From the cell containing the given text, extract its center point as [X, Y] coordinate. 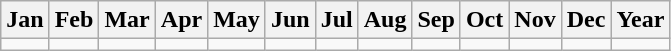
Feb [74, 20]
Year [640, 20]
Apr [181, 20]
Jan [25, 20]
Nov [535, 20]
Jul [336, 20]
Oct [484, 20]
Sep [436, 20]
Jun [290, 20]
May [237, 20]
Dec [586, 20]
Mar [127, 20]
Aug [385, 20]
